Return the (X, Y) coordinate for the center point of the cell that contains the specified text.  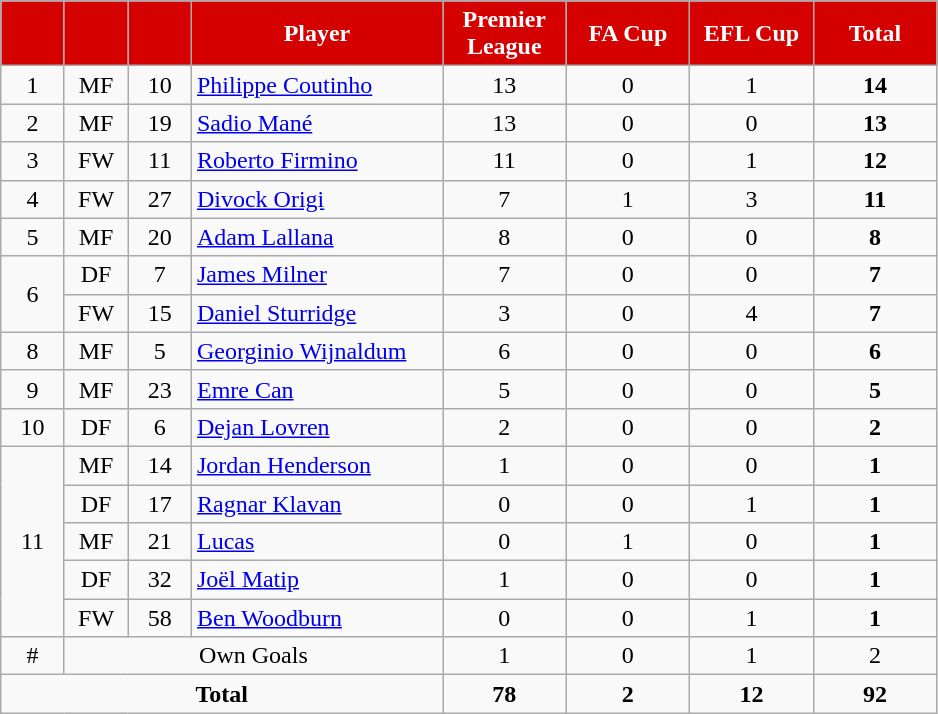
92 (875, 694)
Jordan Henderson (316, 465)
23 (160, 389)
Philippe Coutinho (316, 85)
20 (160, 237)
Roberto Firmino (316, 161)
17 (160, 503)
Joël Matip (316, 580)
27 (160, 199)
21 (160, 542)
Ben Woodburn (316, 618)
Dejan Lovren (316, 427)
EFL Cup (752, 34)
Ragnar Klavan (316, 503)
Own Goals (253, 656)
19 (160, 123)
Divock Origi (316, 199)
Lucas (316, 542)
# (33, 656)
32 (160, 580)
Sadio Mané (316, 123)
58 (160, 618)
15 (160, 313)
Emre Can (316, 389)
Premier League (504, 34)
Adam Lallana (316, 237)
James Milner (316, 275)
Georginio Wijnaldum (316, 351)
FA Cup (628, 34)
78 (504, 694)
9 (33, 389)
Daniel Sturridge (316, 313)
Player (316, 34)
